Return (X, Y) of the center of cell containing provided text 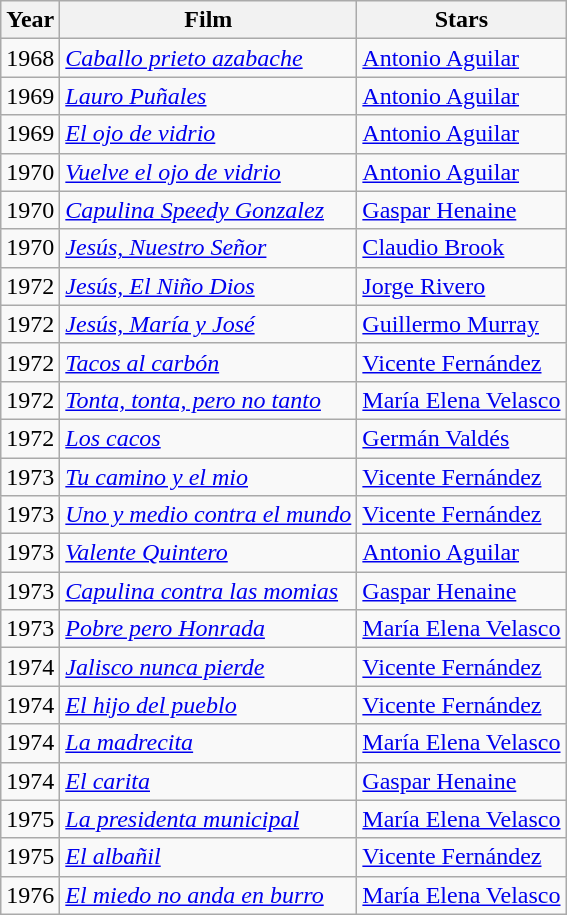
Pobre pero Honrada (208, 629)
Stars (462, 20)
Capulina contra las momias (208, 591)
Tonta, tonta, pero no tanto (208, 400)
La presidenta municipal (208, 819)
Valente Quintero (208, 553)
El hijo del pueblo (208, 705)
Lauro Puñales (208, 96)
La madrecita (208, 743)
El miedo no anda en burro (208, 895)
Los cacos (208, 438)
Germán Valdés (462, 438)
Tu camino y el mio (208, 477)
Year (30, 20)
Claudio Brook (462, 248)
Jesús, María y José (208, 324)
1968 (30, 58)
El albañil (208, 857)
Jalisco nunca pierde (208, 667)
Caballo prieto azabache (208, 58)
Jesús, El Niño Dios (208, 286)
Vuelve el ojo de vidrio (208, 172)
1976 (30, 895)
Uno y medio contra el mundo (208, 515)
Jorge Rivero (462, 286)
El ojo de vidrio (208, 134)
Jesús, Nuestro Señor (208, 248)
Tacos al carbón (208, 362)
El carita (208, 781)
Guillermo Murray (462, 324)
Film (208, 20)
Capulina Speedy Gonzalez (208, 210)
